Determine the [x, y] coordinate at the center of the cell enclosing the given text.  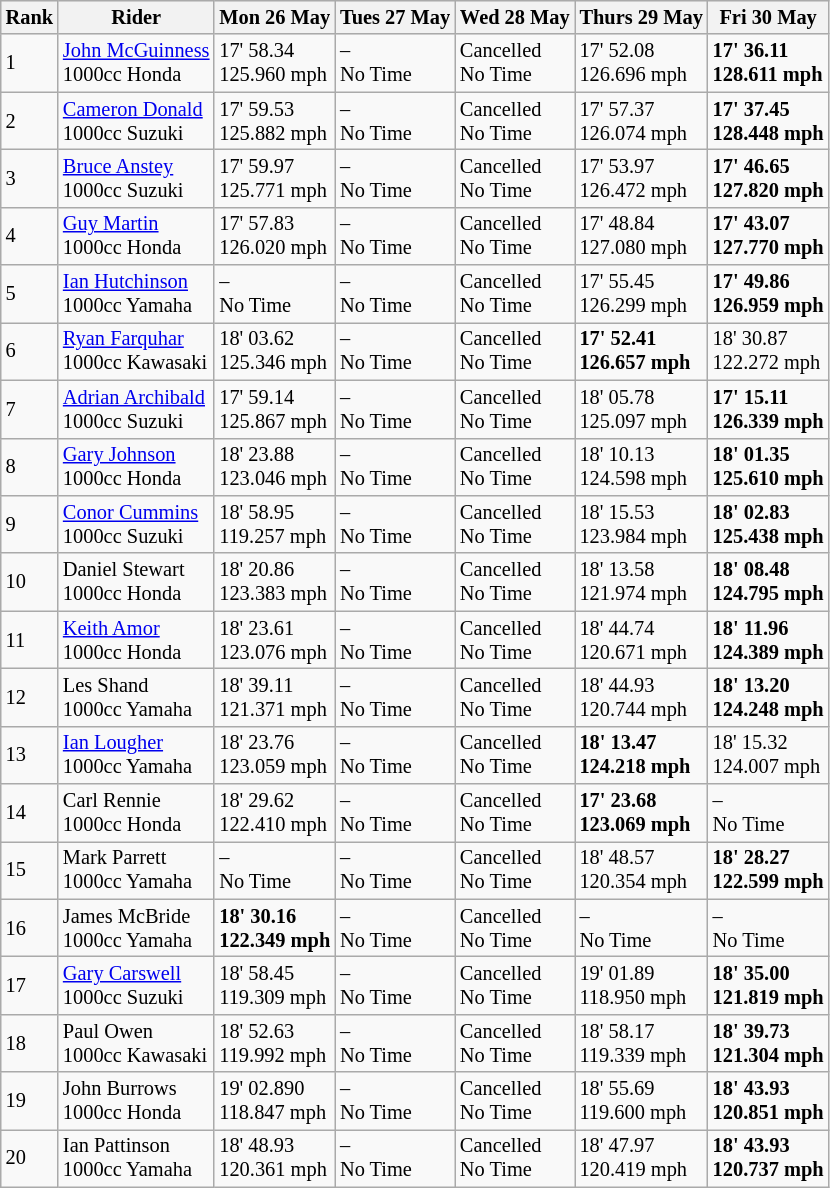
18' 03.62 125.346 mph [274, 351]
17' 59.97 125.771 mph [274, 178]
18' 48.57 120.354 mph [642, 870]
18 [30, 1043]
13 [30, 755]
17' 49.86 126.959 mph [768, 294]
18' 47.97 120.419 mph [642, 1158]
Conor Cummins 1000cc Suzuki [136, 524]
18' 52.63 119.992 mph [274, 1043]
17' 43.07 127.770 mph [768, 236]
Ian Lougher 1000cc Yamaha [136, 755]
Carl Rennie 1000cc Honda [136, 813]
18' 23.76 123.059 mph [274, 755]
17' 52.41 126.657 mph [642, 351]
10 [30, 582]
Mark Parrett 1000cc Yamaha [136, 870]
1 [30, 63]
18' 58.17 119.339 mph [642, 1043]
17 [30, 985]
17' 52.08 126.696 mph [642, 63]
18' 11.96 124.389 mph [768, 640]
2 [30, 121]
John McGuinness 1000cc Honda [136, 63]
18' 15.53 123.984 mph [642, 524]
18' 58.95 119.257 mph [274, 524]
Guy Martin 1000cc Honda [136, 236]
6 [30, 351]
18' 05.78 125.097 mph [642, 409]
James McBride 1000cc Yamaha [136, 928]
Keith Amor 1000cc Honda [136, 640]
17' 55.45 126.299 mph [642, 294]
3 [30, 178]
14 [30, 813]
18' 10.13 124.598 mph [642, 467]
18' 20.86 123.383 mph [274, 582]
Bruce Anstey 1000cc Suzuki [136, 178]
19 [30, 1101]
Ian Hutchinson 1000cc Yamaha [136, 294]
18' 35.00 121.819 mph [768, 985]
17' 15.11 126.339 mph [768, 409]
18' 01.35 125.610 mph [768, 467]
18' 13.20 124.248 mph [768, 697]
Cameron Donald 1000cc Suzuki [136, 121]
17' 46.65 127.820 mph [768, 178]
Rider [136, 17]
20 [30, 1158]
18' 13.47 124.218 mph [642, 755]
Ian Pattinson 1000cc Yamaha [136, 1158]
7 [30, 409]
17' 57.37 126.074 mph [642, 121]
18' 43.93 120.737 mph [768, 1158]
18' 23.88 123.046 mph [274, 467]
16 [30, 928]
18' 39.11 121.371 mph [274, 697]
17' 59.14 125.867 mph [274, 409]
18' 44.74 120.671 mph [642, 640]
Adrian Archibald 1000cc Suzuki [136, 409]
17' 23.68 123.069 mph [642, 813]
5 [30, 294]
Tues 27 May [395, 17]
Gary Carswell 1000cc Suzuki [136, 985]
17' 48.84 127.080 mph [642, 236]
19' 02.890 118.847 mph [274, 1101]
Mon 26 May [274, 17]
9 [30, 524]
18' 44.93 120.744 mph [642, 697]
18' 55.69 119.600 mph [642, 1101]
17' 36.11 128.611 mph [768, 63]
19' 01.89 118.950 mph [642, 985]
Thurs 29 May [642, 17]
17' 57.83 126.020 mph [274, 236]
Ryan Farquhar 1000cc Kawasaki [136, 351]
Rank [30, 17]
18' 29.62 122.410 mph [274, 813]
17' 58.34 125.960 mph [274, 63]
15 [30, 870]
Les Shand 1000cc Yamaha [136, 697]
18' 08.48 124.795 mph [768, 582]
18' 39.73 121.304 mph [768, 1043]
Fri 30 May [768, 17]
12 [30, 697]
John Burrows 1000cc Honda [136, 1101]
18' 48.93 120.361 mph [274, 1158]
8 [30, 467]
17' 59.53 125.882 mph [274, 121]
Paul Owen 1000cc Kawasaki [136, 1043]
4 [30, 236]
18' 13.58 121.974 mph [642, 582]
18' 30.16 122.349 mph [274, 928]
18' 58.45 119.309 mph [274, 985]
18' 28.27 122.599 mph [768, 870]
17' 53.97 126.472 mph [642, 178]
18' 23.61 123.076 mph [274, 640]
18' 43.93 120.851 mph [768, 1101]
Gary Johnson 1000cc Honda [136, 467]
18' 30.87 122.272 mph [768, 351]
18' 15.32 124.007 mph [768, 755]
18' 02.83 125.438 mph [768, 524]
Daniel Stewart 1000cc Honda [136, 582]
11 [30, 640]
Wed 28 May [515, 17]
17' 37.45 128.448 mph [768, 121]
